Search for the cell housing the specified text and yield its (x, y) center coordinate. 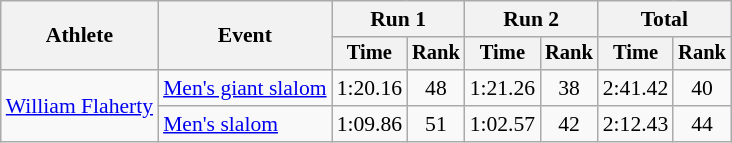
38 (569, 88)
48 (436, 88)
44 (702, 124)
Run 2 (532, 19)
42 (569, 124)
1:20.16 (370, 88)
1:09.86 (370, 124)
2:41.42 (636, 88)
Athlete (80, 36)
2:12.43 (636, 124)
Men's slalom (245, 124)
Event (245, 36)
40 (702, 88)
1:02.57 (502, 124)
William Flaherty (80, 106)
Men's giant slalom (245, 88)
51 (436, 124)
1:21.26 (502, 88)
Total (664, 19)
Run 1 (398, 19)
